Find where the given text appears and provide that cell's center as (X, Y) coordinate. 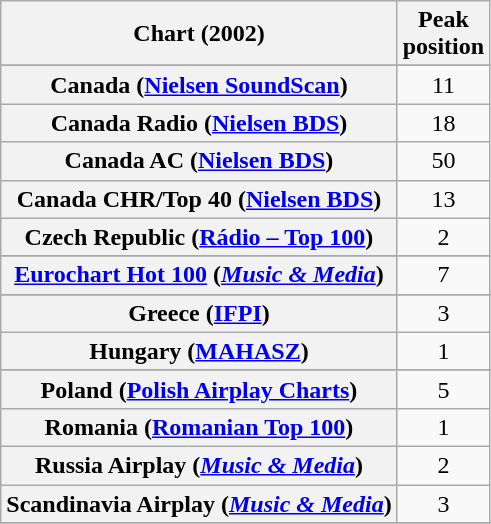
Hungary (MAHASZ) (199, 351)
Czech Republic (Rádio – Top 100) (199, 237)
50 (443, 161)
Canada CHR/Top 40 (Nielsen BDS) (199, 199)
18 (443, 123)
Scandinavia Airplay (Music & Media) (199, 503)
11 (443, 85)
Canada (Nielsen SoundScan) (199, 85)
Greece (IFPI) (199, 313)
Eurochart Hot 100 (Music & Media) (199, 275)
Romania (Romanian Top 100) (199, 427)
Russia Airplay (Music & Media) (199, 465)
5 (443, 389)
Chart (2002) (199, 34)
13 (443, 199)
Canada AC (Nielsen BDS) (199, 161)
Canada Radio (Nielsen BDS) (199, 123)
Peakposition (443, 34)
7 (443, 275)
Poland (Polish Airplay Charts) (199, 389)
